Return (X, Y) of the center of cell containing provided text 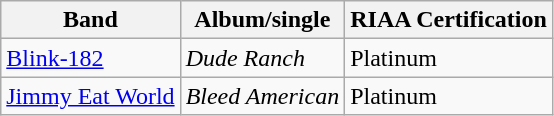
Dude Ranch (262, 58)
Blink-182 (90, 58)
Album/single (262, 20)
RIAA Certification (449, 20)
Jimmy Eat World (90, 96)
Bleed American (262, 96)
Band (90, 20)
